Extract the (X, Y) coordinate from the center of the cell holding the provided text.  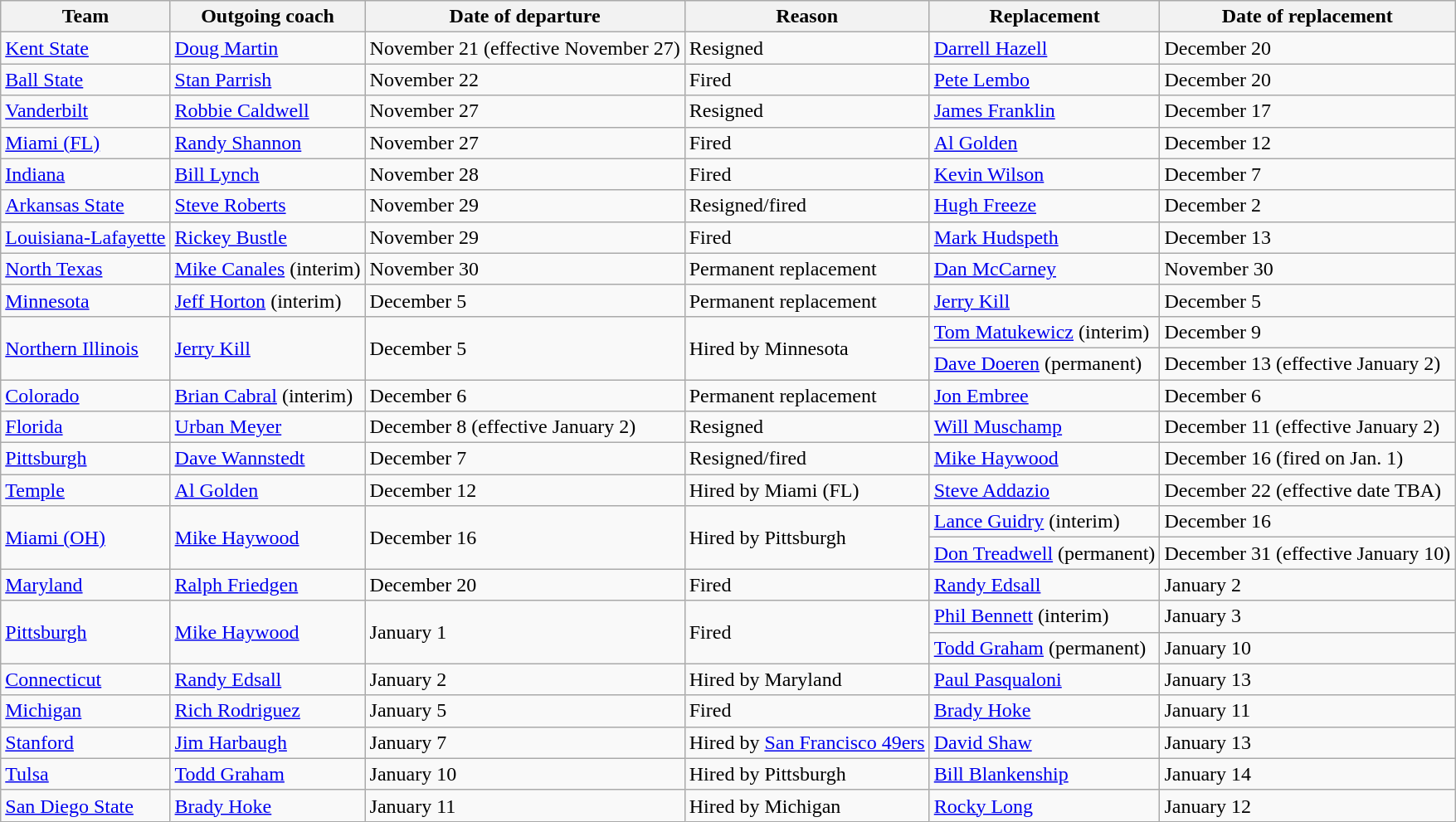
December 31 (effective January 10) (1307, 553)
Arkansas State (85, 206)
Phil Bennett (interim) (1045, 616)
Jon Embree (1045, 396)
Rickey Bustle (267, 237)
Todd Graham (permanent) (1045, 648)
Stanford (85, 742)
Miami (FL) (85, 143)
Jeff Horton (interim) (267, 300)
Dan McCarney (1045, 269)
Will Muschamp (1045, 427)
Florida (85, 427)
January 12 (1307, 805)
December 9 (1307, 332)
Steve Addazio (1045, 490)
Brian Cabral (interim) (267, 396)
Date of replacement (1307, 17)
Dave Doeren (permanent) (1045, 363)
Steve Roberts (267, 206)
Robbie Caldwell (267, 111)
November 22 (524, 80)
San Diego State (85, 805)
Mark Hudspeth (1045, 237)
Indiana (85, 174)
December 22 (effective date TBA) (1307, 490)
Northern Illinois (85, 348)
Hired by Miami (FL) (806, 490)
Bill Lynch (267, 174)
January 14 (1307, 774)
Team (85, 17)
Vanderbilt (85, 111)
Hired by Maryland (806, 679)
North Texas (85, 269)
David Shaw (1045, 742)
Hired by Minnesota (806, 348)
December 2 (1307, 206)
December 8 (effective January 2) (524, 427)
January 5 (524, 711)
November 21 (effective November 27) (524, 48)
Todd Graham (267, 774)
Reason (806, 17)
Paul Pasqualoni (1045, 679)
Maryland (85, 585)
January 1 (524, 632)
Dave Wannstedt (267, 459)
Randy Shannon (267, 143)
Stan Parrish (267, 80)
Tulsa (85, 774)
Doug Martin (267, 48)
January 3 (1307, 616)
December 11 (effective January 2) (1307, 427)
Date of departure (524, 17)
Jim Harbaugh (267, 742)
Hired by San Francisco 49ers (806, 742)
Hired by Michigan (806, 805)
Rich Rodriguez (267, 711)
James Franklin (1045, 111)
Urban Meyer (267, 427)
Kent State (85, 48)
Replacement (1045, 17)
Darrell Hazell (1045, 48)
December 17 (1307, 111)
January 7 (524, 742)
Colorado (85, 396)
Tom Matukewicz (interim) (1045, 332)
December 13 (effective January 2) (1307, 363)
Outgoing coach (267, 17)
Pete Lembo (1045, 80)
Miami (OH) (85, 537)
December 16 (fired on Jan. 1) (1307, 459)
Kevin Wilson (1045, 174)
Rocky Long (1045, 805)
Minnesota (85, 300)
Temple (85, 490)
Ball State (85, 80)
November 28 (524, 174)
Ralph Friedgen (267, 585)
Bill Blankenship (1045, 774)
Connecticut (85, 679)
Lance Guidry (interim) (1045, 522)
Hugh Freeze (1045, 206)
Don Treadwell (permanent) (1045, 553)
Louisiana-Lafayette (85, 237)
Mike Canales (interim) (267, 269)
Michigan (85, 711)
December 13 (1307, 237)
